Return (x, y) of the center of cell containing provided text 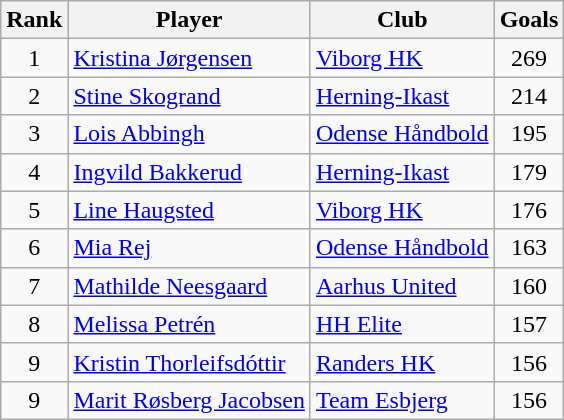
Rank (34, 20)
HH Elite (402, 324)
160 (529, 286)
4 (34, 172)
Kristina Jørgensen (190, 58)
Marit Røsberg Jacobsen (190, 400)
157 (529, 324)
Lois Abbingh (190, 134)
1 (34, 58)
2 (34, 96)
163 (529, 248)
7 (34, 286)
Mia Rej (190, 248)
Mathilde Neesgaard (190, 286)
Ingvild Bakkerud (190, 172)
Goals (529, 20)
Club (402, 20)
3 (34, 134)
Randers HK (402, 362)
176 (529, 210)
Stine Skogrand (190, 96)
214 (529, 96)
Melissa Petrén (190, 324)
8 (34, 324)
195 (529, 134)
Kristin Thorleifsdóttir (190, 362)
Aarhus United (402, 286)
Line Haugsted (190, 210)
6 (34, 248)
179 (529, 172)
Player (190, 20)
Team Esbjerg (402, 400)
269 (529, 58)
5 (34, 210)
